Search for the cell housing the specified text and yield its (X, Y) center coordinate. 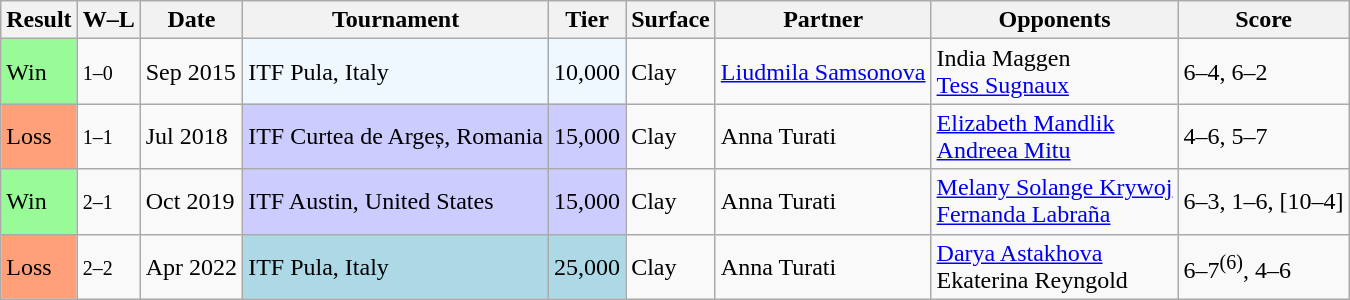
Opponents (1054, 20)
6–3, 1–6, [10–4] (1264, 202)
2–2 (108, 266)
4–6, 5–7 (1264, 136)
Melany Solange Krywoj Fernanda Labraña (1054, 202)
ITF Curtea de Argeș, Romania (396, 136)
Liudmila Samsonova (823, 72)
Date (191, 20)
India Maggen Tess Sugnaux (1054, 72)
W–L (108, 20)
Elizabeth Mandlik Andreea Mitu (1054, 136)
10,000 (588, 72)
1–0 (108, 72)
Jul 2018 (191, 136)
Tournament (396, 20)
Score (1264, 20)
Result (39, 20)
6–7(6), 4–6 (1264, 266)
1–1 (108, 136)
25,000 (588, 266)
Apr 2022 (191, 266)
6–4, 6–2 (1264, 72)
Oct 2019 (191, 202)
2–1 (108, 202)
Partner (823, 20)
Sep 2015 (191, 72)
Darya Astakhova Ekaterina Reyngold (1054, 266)
ITF Austin, United States (396, 202)
Tier (588, 20)
Surface (671, 20)
